Output the (X, Y) coordinate of the center of the cell containing the given text.  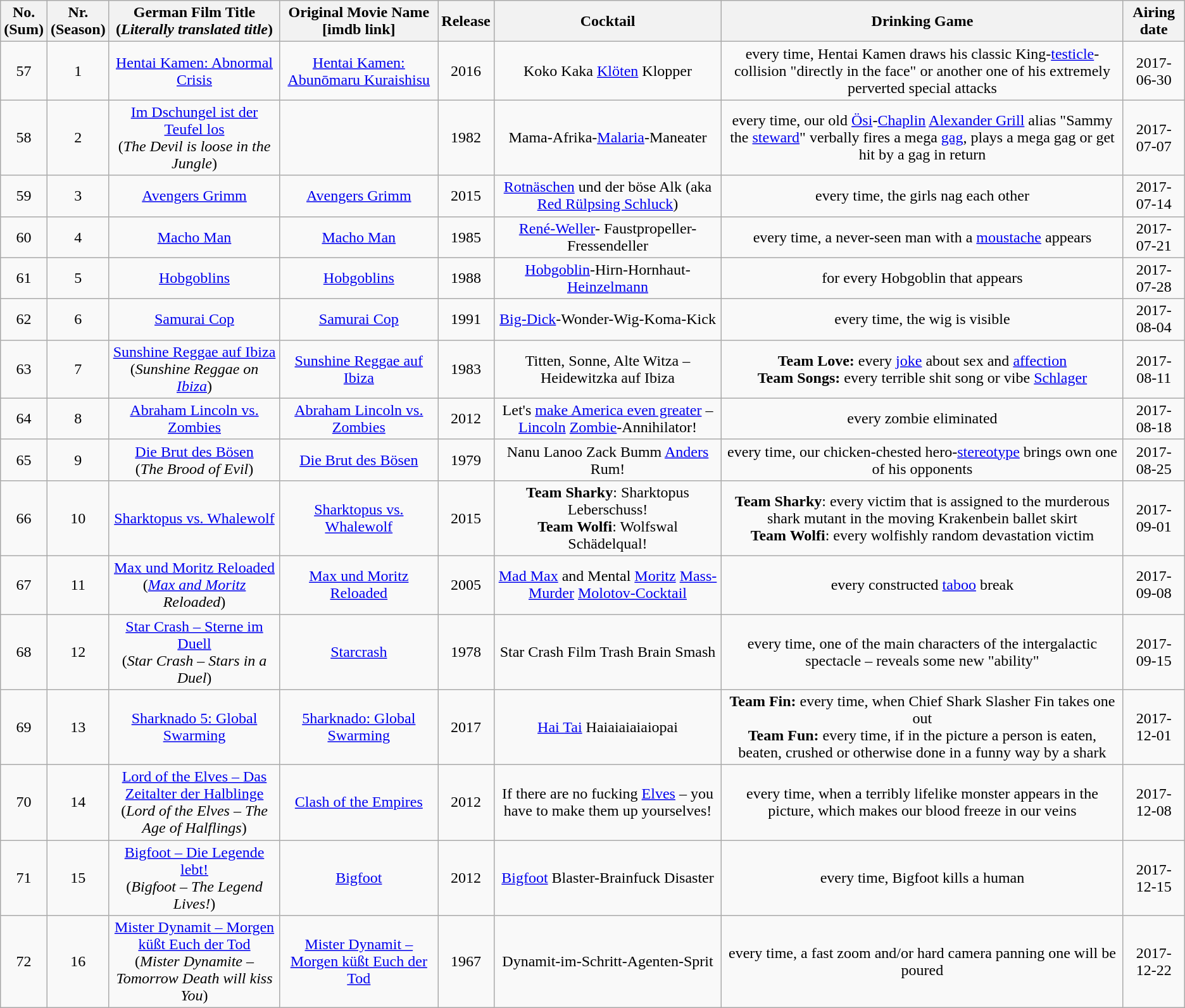
2016 (466, 71)
63 (24, 369)
Cocktail (608, 22)
Die Brut des Bösen (359, 459)
every time, our old Ösi-Chaplin Alexander Grill alias "Sammy the steward" verbally fires a mega gag, plays a mega gag or get hit by a gag in return (922, 138)
14 (78, 802)
2017-07-07 (1153, 138)
15 (78, 878)
1988 (466, 278)
Nr.(Season) (78, 22)
1985 (466, 237)
every constructed taboo break (922, 585)
Koko Kaka Klöten Klopper (608, 71)
every time, the girls nag each other (922, 196)
1991 (466, 319)
Mad Max and Mental Moritz Mass-Murder Molotov-Cocktail (608, 585)
every time, Hentai Kamen draws his classic King-testicle-collision "directly in the face" or another one of his extremely perverted special attacks (922, 71)
No.(Sum) (24, 22)
every time, a fast zoom and/or hard camera panning one will be poured (922, 962)
for every Hobgoblin that appears (922, 278)
2017-09-15 (1153, 652)
Dynamit-im-Schritt-Agenten-Sprit (608, 962)
Max und Moritz Reloaded(Max and Moritz Reloaded) (194, 585)
69 (24, 728)
Star Crash Film Trash Brain Smash (608, 652)
70 (24, 802)
every time, the wig is visible (922, 319)
5 (78, 278)
2 (78, 138)
2017-07-28 (1153, 278)
66 (24, 518)
60 (24, 237)
Sunshine Reggae auf Ibiza (359, 369)
Hentai Kamen: Abnormal Crisis (194, 71)
6 (78, 319)
2017-09-08 (1153, 585)
every time, when a terribly lifelike monster appears in the picture, which makes our blood freeze in our veins (922, 802)
2017 (466, 728)
Mama-Afrika-Malaria-Maneater (608, 138)
2017-07-21 (1153, 237)
Sunshine Reggae auf Ibiza(Sunshine Reggae on Ibiza) (194, 369)
Max und Moritz Reloaded (359, 585)
7 (78, 369)
3 (78, 196)
62 (24, 319)
2017-06-30 (1153, 71)
71 (24, 878)
Star Crash – Sterne im Duell(Star Crash – Stars in a Duel) (194, 652)
1978 (466, 652)
1979 (466, 459)
64 (24, 419)
every time, one of the main characters of the intergalactic spectacle – reveals some new "ability" (922, 652)
Hai Tai Haiaiaiaiaiopai (608, 728)
2017-12-08 (1153, 802)
Mister Dynamit – Morgen küßt Euch der Tod (359, 962)
Mister Dynamit – Morgen küßt Euch der Tod(Mister Dynamite – Tomorrow Death will kiss You) (194, 962)
13 (78, 728)
every time, a never-seen man with a moustache appears (922, 237)
11 (78, 585)
Clash of the Empires (359, 802)
Big-Dick-Wonder-Wig-Koma-Kick (608, 319)
2017-08-11 (1153, 369)
58 (24, 138)
If there are no fucking Elves – you have to make them up yourselves! (608, 802)
2005 (466, 585)
2017-12-01 (1153, 728)
Bigfoot – Die Legende lebt!(Bigfoot – The Legend Lives!) (194, 878)
German Film Title (Literally translated title) (194, 22)
1983 (466, 369)
Im Dschungel ist der Teufel los(The Devil is loose in the Jungle) (194, 138)
2017-07-14 (1153, 196)
4 (78, 237)
Bigfoot (359, 878)
2017-08-25 (1153, 459)
Team Love: every joke about sex and affectionTeam Songs: every terrible shit song or vibe Schlager (922, 369)
72 (24, 962)
Bigfoot Blaster-Brainfuck Disaster (608, 878)
Team Sharky: Sharktopus Leberschuss! Team Wolfi: Wolfswal Schädelqual! (608, 518)
Rotnäschen und der böse Alk (aka Red Rülpsing Schluck) (608, 196)
65 (24, 459)
8 (78, 419)
68 (24, 652)
every time, our chicken-chested hero-stereotype brings own one of his opponents (922, 459)
16 (78, 962)
2017-09-01 (1153, 518)
Sharknado 5: Global Swarming (194, 728)
1982 (466, 138)
5harknado: Global Swarming (359, 728)
9 (78, 459)
2017-12-22 (1153, 962)
Airing date (1153, 22)
67 (24, 585)
1 (78, 71)
10 (78, 518)
61 (24, 278)
Let's make America even greater – Lincoln Zombie-Annihilator! (608, 419)
2017-08-04 (1153, 319)
Original Movie Name [imdb link] (359, 22)
2017-08-18 (1153, 419)
57 (24, 71)
59 (24, 196)
12 (78, 652)
every time, Bigfoot kills a human (922, 878)
Die Brut des Bösen(The Brood of Evil) (194, 459)
Hobgoblin-Hirn-Hornhaut-Heinzelmann (608, 278)
Drinking Game (922, 22)
Starcrash (359, 652)
René-Weller- Faustpropeller-Fressendeller (608, 237)
every zombie eliminated (922, 419)
Hentai Kamen: Abunōmaru Kuraishisu (359, 71)
2017-12-15 (1153, 878)
Titten, Sonne, Alte Witza – Heidewitzka auf Ibiza (608, 369)
Lord of the Elves – Das Zeitalter der Halblinge(Lord of the Elves – The Age of Halflings) (194, 802)
Release (466, 22)
1967 (466, 962)
Nanu Lanoo Zack Bumm Anders Rum! (608, 459)
